For the text-containing cell, return its midpoint in [x, y] coordinate format. 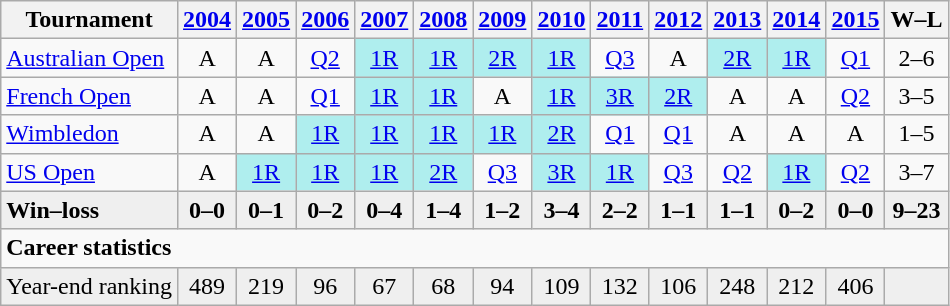
3–5 [916, 96]
Career statistics [474, 248]
2005 [266, 20]
2004 [208, 20]
W–L [916, 20]
106 [678, 286]
Year-end ranking [90, 286]
94 [502, 286]
1–4 [444, 210]
2009 [502, 20]
2014 [796, 20]
Win–loss [90, 210]
219 [266, 286]
2006 [326, 20]
489 [208, 286]
2015 [856, 20]
109 [562, 286]
3–7 [916, 172]
Wimbledon [90, 134]
0–1 [266, 210]
Tournament [90, 20]
68 [444, 286]
406 [856, 286]
2–2 [620, 210]
248 [738, 286]
3–4 [562, 210]
2013 [738, 20]
0–4 [384, 210]
1–2 [502, 210]
132 [620, 286]
9–23 [916, 210]
Australian Open [90, 58]
2–6 [916, 58]
1–5 [916, 134]
US Open [90, 172]
2007 [384, 20]
2011 [620, 20]
French Open [90, 96]
212 [796, 286]
2008 [444, 20]
2010 [562, 20]
96 [326, 286]
67 [384, 286]
2012 [678, 20]
